Output the (x, y) coordinate of the center of the cell containing the given text.  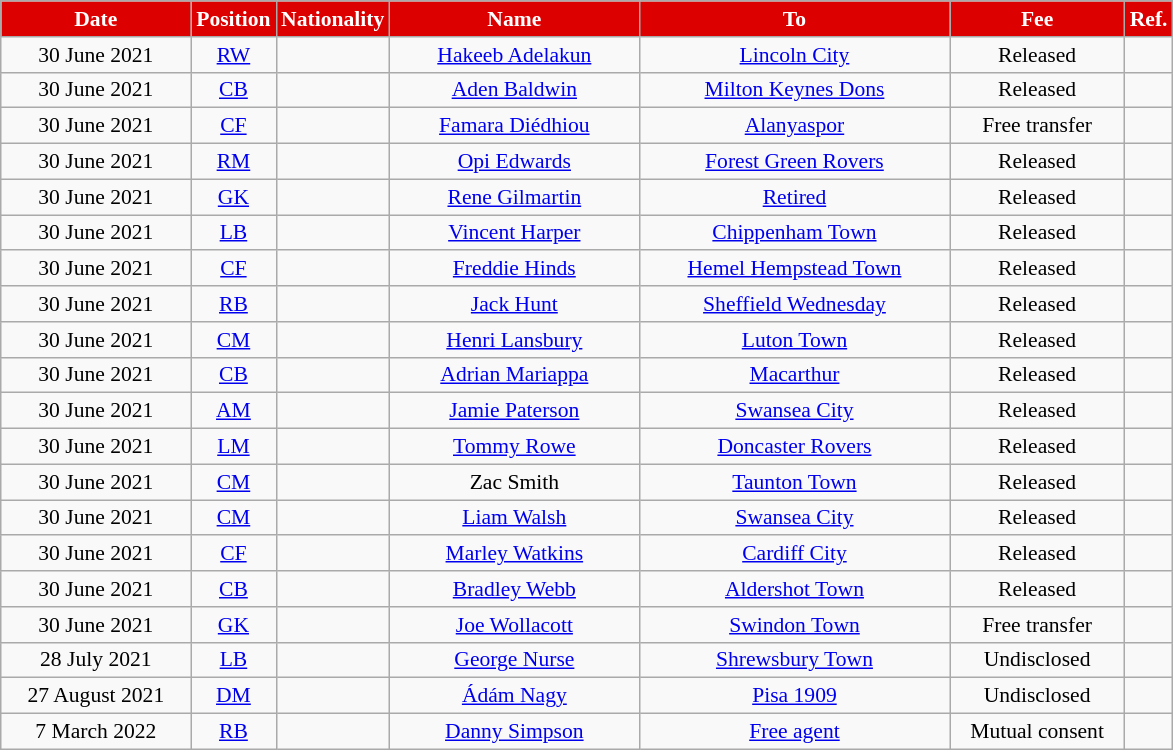
Zac Smith (514, 482)
Chippenham Town (794, 233)
Sheffield Wednesday (794, 304)
Adrian Mariappa (514, 375)
Date (96, 19)
Cardiff City (794, 554)
Marley Watkins (514, 554)
Luton Town (794, 340)
RM (234, 162)
To (794, 19)
Milton Keynes Dons (794, 90)
Position (234, 19)
Jack Hunt (514, 304)
Mutual consent (1038, 732)
Retired (794, 197)
Ref. (1149, 19)
DM (234, 696)
Doncaster Rovers (794, 447)
Vincent Harper (514, 233)
AM (234, 411)
Forest Green Rovers (794, 162)
Freddie Hinds (514, 269)
Jamie Paterson (514, 411)
Swindon Town (794, 625)
Opi Edwards (514, 162)
Henri Lansbury (514, 340)
Bradley Webb (514, 589)
RW (234, 55)
27 August 2021 (96, 696)
Pisa 1909 (794, 696)
Taunton Town (794, 482)
Danny Simpson (514, 732)
Nationality (332, 19)
Hakeeb Adelakun (514, 55)
Aldershot Town (794, 589)
LM (234, 447)
Tommy Rowe (514, 447)
Lincoln City (794, 55)
Alanyaspor (794, 126)
7 March 2022 (96, 732)
Shrewsbury Town (794, 660)
28 July 2021 (96, 660)
Liam Walsh (514, 518)
Name (514, 19)
Ádám Nagy (514, 696)
George Nurse (514, 660)
Rene Gilmartin (514, 197)
Famara Diédhiou (514, 126)
Hemel Hempstead Town (794, 269)
Aden Baldwin (514, 90)
Fee (1038, 19)
Free agent (794, 732)
Macarthur (794, 375)
Joe Wollacott (514, 625)
